Scan for the cell matching the given text and deliver its (x, y) coordinate at center. 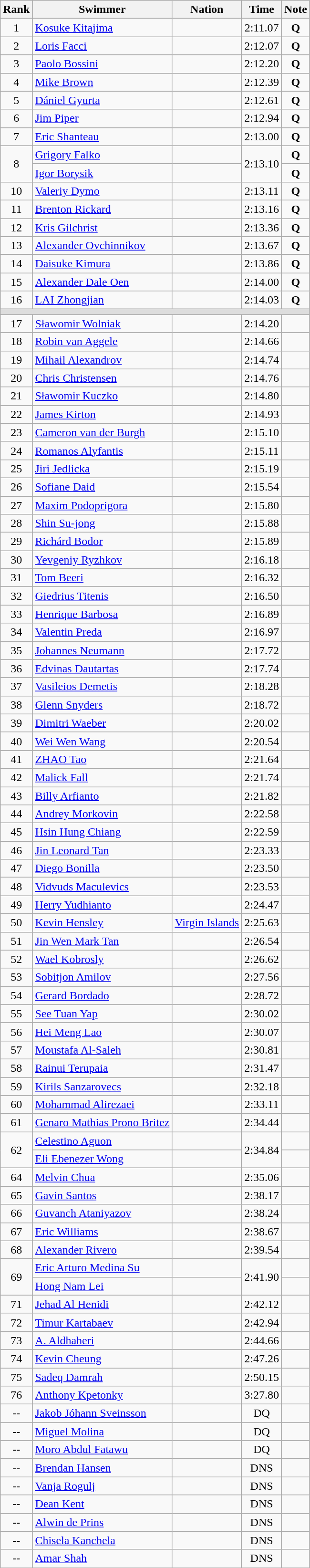
61 (16, 1123)
65 (16, 1195)
Nation (207, 10)
Hsin Hung Chiang (102, 832)
Chisela Kanchela (102, 1540)
2:34.84 (262, 1150)
2:15.88 (262, 523)
2:38.24 (262, 1213)
39 (16, 723)
59 (16, 1087)
2:50.15 (262, 1377)
2:13.36 (262, 228)
2:13.16 (262, 209)
Edvinas Dautartas (102, 669)
Melvin Chua (102, 1177)
2:15.89 (262, 542)
2:26.62 (262, 959)
Rank (16, 10)
2:14.76 (262, 378)
2:20.02 (262, 723)
Gerard Bordado (102, 995)
2:21.74 (262, 777)
Timur Kartabaev (102, 1322)
Amar Shah (102, 1558)
ZHAO Tao (102, 759)
20 (16, 378)
2:33.11 (262, 1105)
Jehad Al Henidi (102, 1304)
18 (16, 342)
Alexander Ovchinnikov (102, 246)
2:28.72 (262, 995)
Malick Fall (102, 777)
10 (16, 191)
2:18.72 (262, 705)
Grigory Falko (102, 155)
43 (16, 795)
2:42.94 (262, 1322)
2:13.86 (262, 264)
2:30.02 (262, 1014)
2:13.11 (262, 191)
36 (16, 669)
Guvanch Ataniyazov (102, 1213)
2:17.72 (262, 650)
8 (16, 164)
Hong Nam Lei (102, 1286)
Mihail Alexandrov (102, 360)
Gavin Santos (102, 1195)
2:17.74 (262, 669)
41 (16, 759)
26 (16, 487)
Herry Yudhianto (102, 905)
Moustafa Al-Saleh (102, 1050)
Dean Kent (102, 1504)
Valeriy Dymo (102, 191)
Yevgeniy Ryzhkov (102, 560)
35 (16, 650)
Hei Meng Lao (102, 1032)
2:38.17 (262, 1195)
Celestino Aguon (102, 1141)
74 (16, 1359)
2:12.61 (262, 100)
LAI Zhongjian (102, 300)
16 (16, 300)
2:14.93 (262, 414)
55 (16, 1014)
Jim Piper (102, 118)
2:42.12 (262, 1304)
2:14.20 (262, 324)
James Kirton (102, 414)
Sławomir Wolniak (102, 324)
13 (16, 246)
27 (16, 505)
53 (16, 977)
Tom Beeri (102, 578)
2:14.66 (262, 342)
60 (16, 1105)
Sofiane Daid (102, 487)
2:39.54 (262, 1250)
40 (16, 741)
2:26.54 (262, 941)
Chris Christensen (102, 378)
48 (16, 887)
23 (16, 432)
Jiri Jedlicka (102, 469)
Genaro Mathias Prono Britez (102, 1123)
56 (16, 1032)
62 (16, 1150)
2:23.33 (262, 850)
Sławomir Kuczko (102, 396)
2:20.54 (262, 741)
2:23.50 (262, 868)
71 (16, 1304)
Dániel Gyurta (102, 100)
Eli Ebenezer Wong (102, 1159)
25 (16, 469)
2:27.56 (262, 977)
34 (16, 632)
2:12.20 (262, 64)
Eric Shanteau (102, 136)
22 (16, 414)
Johannes Neumann (102, 650)
72 (16, 1322)
Kris Gilchrist (102, 228)
47 (16, 868)
1 (16, 28)
19 (16, 360)
2:16.89 (262, 614)
2:12.39 (262, 82)
Jakob Jóhann Sveinsson (102, 1413)
2:13.10 (262, 164)
Kevin Cheung (102, 1359)
Rainui Terupaia (102, 1068)
Moro Abdul Fatawu (102, 1450)
2:34.44 (262, 1123)
6 (16, 118)
66 (16, 1213)
2:31.47 (262, 1068)
2:12.94 (262, 118)
2:23.53 (262, 887)
2:38.67 (262, 1232)
11 (16, 209)
Mike Brown (102, 82)
50 (16, 923)
2:22.59 (262, 832)
Swimmer (102, 10)
46 (16, 850)
Alexander Rivero (102, 1250)
2 (16, 46)
2:16.50 (262, 596)
2:25.63 (262, 923)
Henrique Barbosa (102, 614)
Valentin Preda (102, 632)
2:30.81 (262, 1050)
58 (16, 1068)
Loris Facci (102, 46)
32 (16, 596)
Brenton Rickard (102, 209)
Kevin Hensley (102, 923)
2:16.18 (262, 560)
44 (16, 814)
21 (16, 396)
Giedrius Titenis (102, 596)
2:15.54 (262, 487)
Romanos Alyfantis (102, 450)
33 (16, 614)
2:14.00 (262, 282)
2:15.10 (262, 432)
Virgin Islands (207, 923)
Kosuke Kitajima (102, 28)
30 (16, 560)
2:35.06 (262, 1177)
Eric Arturo Medina Su (102, 1268)
See Tuan Yap (102, 1014)
Robin van Aggele (102, 342)
54 (16, 995)
2:15.80 (262, 505)
2:16.97 (262, 632)
Paolo Bossini (102, 64)
73 (16, 1340)
2:47.26 (262, 1359)
45 (16, 832)
Shin Su-jong (102, 523)
75 (16, 1377)
2:21.82 (262, 795)
2:24.47 (262, 905)
Billy Arfianto (102, 795)
4 (16, 82)
Cameron van der Burgh (102, 432)
Wei Wen Wang (102, 741)
2:14.74 (262, 360)
2:18.28 (262, 687)
Vidvuds Maculevics (102, 887)
51 (16, 941)
Maxim Podoprigora (102, 505)
49 (16, 905)
42 (16, 777)
2:13.67 (262, 246)
Anthony Kpetonky (102, 1395)
Sadeq Damrah (102, 1377)
Andrey Morkovin (102, 814)
Dimitri Waeber (102, 723)
Note (296, 10)
14 (16, 264)
24 (16, 450)
37 (16, 687)
Sobitjon Amilov (102, 977)
Wael Kobrosly (102, 959)
2:32.18 (262, 1087)
Vanja Rogulj (102, 1486)
67 (16, 1232)
2:44.66 (262, 1340)
2:14.80 (262, 396)
2:30.07 (262, 1032)
7 (16, 136)
Jin Wen Mark Tan (102, 941)
17 (16, 324)
31 (16, 578)
3 (16, 64)
2:15.19 (262, 469)
2:16.32 (262, 578)
64 (16, 1177)
Brendan Hansen (102, 1468)
Kirils Sanzarovecs (102, 1087)
Eric Williams (102, 1232)
Vasileios Demetis (102, 687)
38 (16, 705)
69 (16, 1277)
2:21.64 (262, 759)
12 (16, 228)
Igor Borysik (102, 173)
29 (16, 542)
28 (16, 523)
Miguel Molina (102, 1432)
Diego Bonilla (102, 868)
Glenn Snyders (102, 705)
52 (16, 959)
3:27.80 (262, 1395)
5 (16, 100)
15 (16, 282)
2:13.00 (262, 136)
Alwin de Prins (102, 1522)
Time (262, 10)
Daisuke Kimura (102, 264)
2:11.07 (262, 28)
68 (16, 1250)
2:14.03 (262, 300)
A. Aldhaheri (102, 1340)
76 (16, 1395)
Jin Leonard Tan (102, 850)
Mohammad Alirezaei (102, 1105)
57 (16, 1050)
2:12.07 (262, 46)
Richárd Bodor (102, 542)
2:15.11 (262, 450)
2:41.90 (262, 1277)
2:22.58 (262, 814)
Alexander Dale Oen (102, 282)
